Identify which cell holds the provided text, then report its (X, Y) central coordinate. 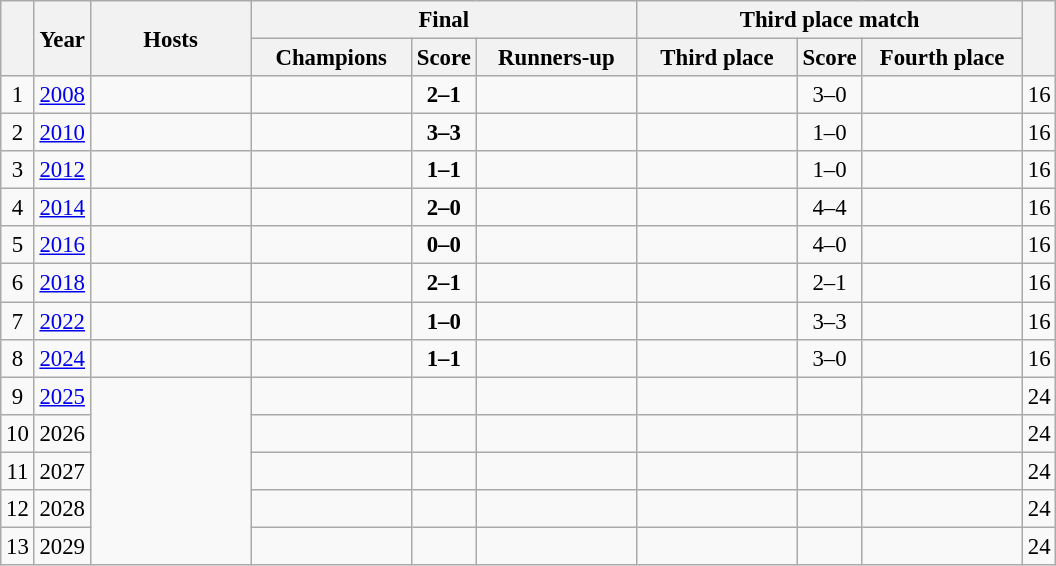
0–0 (444, 245)
Year (62, 38)
Third place (718, 58)
Third place match (830, 20)
2022 (62, 321)
8 (18, 358)
2016 (62, 245)
2024 (62, 358)
2018 (62, 283)
13 (18, 546)
4 (18, 208)
4–0 (830, 245)
5 (18, 245)
Hosts (170, 38)
11 (18, 471)
Fourth place (942, 58)
Runners-up (556, 58)
9 (18, 396)
1 (18, 95)
2 (18, 133)
12 (18, 509)
2026 (62, 433)
7 (18, 321)
2028 (62, 509)
Champions (332, 58)
2029 (62, 546)
10 (18, 433)
3 (18, 170)
2027 (62, 471)
2010 (62, 133)
2025 (62, 396)
Final (444, 20)
2014 (62, 208)
2–0 (444, 208)
2012 (62, 170)
6 (18, 283)
2008 (62, 95)
4–4 (830, 208)
